From the cell containing the given text, extract its center point as (X, Y) coordinate. 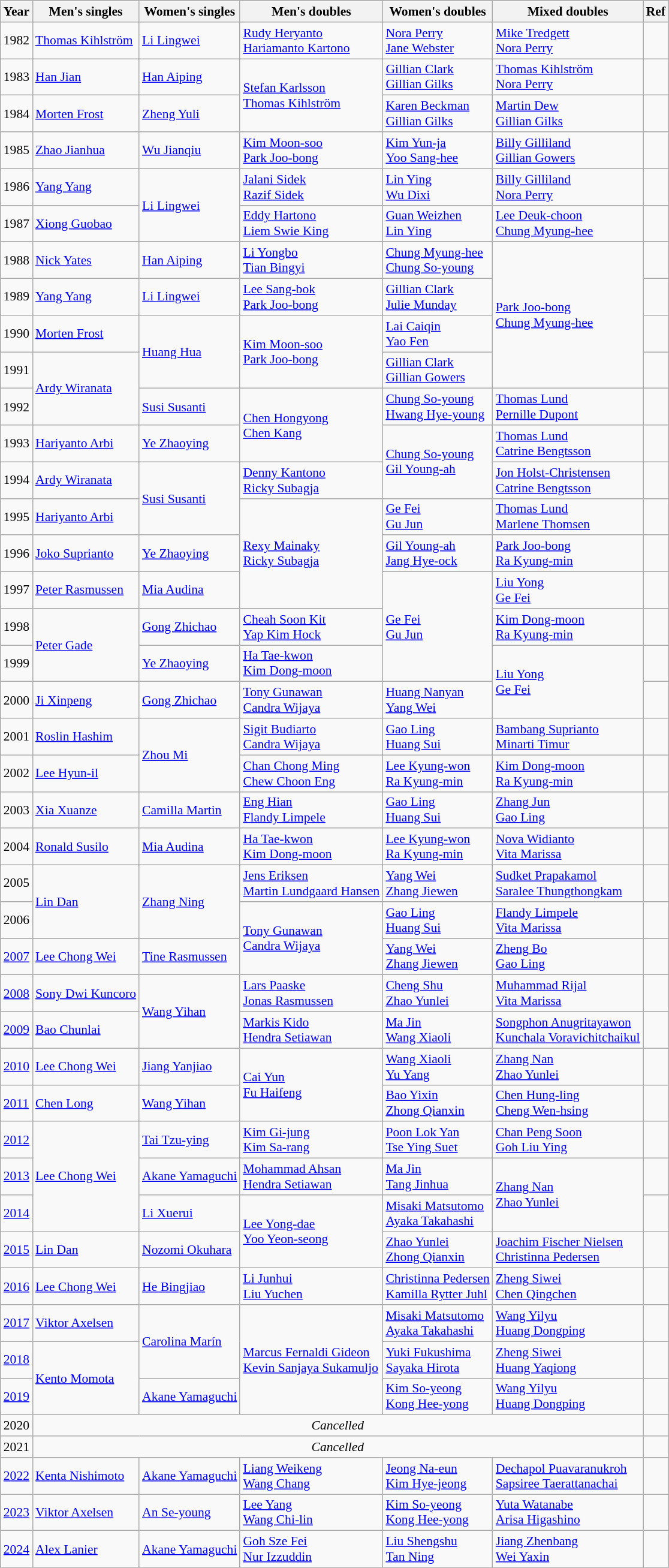
2002 (17, 774)
Lin Ying Wu Dixi (438, 187)
1998 (17, 627)
Chen Hongyong Chen Kang (311, 425)
2009 (17, 1030)
Zheng Siwei Chen Qingchen (568, 1287)
Thomas Lund Marlene Thomsen (568, 517)
Gillian Clark Julie Munday (438, 297)
Kento Momota (86, 1378)
Thomas Kihlström Nora Perry (568, 77)
Li Junhui Liu Yuchen (311, 1287)
2004 (17, 847)
Park Joo-bong Chung Myung-hee (568, 315)
Chan Peng Soon Goh Liu Ying (568, 1140)
Chung So-young Gil Young-ah (438, 462)
Thomas Kihlström (86, 41)
Denny Kantono Ricky Subagja (311, 480)
Liu Shengshu Tan Ning (438, 1549)
Peter Gade (86, 645)
Tai Tzu-ying (189, 1140)
Tine Rasmussen (189, 957)
Jeong Na-eun Kim Hye-jeong (438, 1476)
2018 (17, 1360)
Ronald Susilo (86, 847)
Chan Chong Ming Chew Choon Eng (311, 774)
He Bingjiao (189, 1287)
Jiang Zhenbang Wei Yaxin (568, 1549)
Chung Myung-hee Chung So-young (438, 260)
2017 (17, 1323)
Martin Dew Gillian Gilks (568, 114)
1990 (17, 333)
2015 (17, 1250)
Jiang Yanjiao (189, 1066)
Huang Nanyan Yang Wei (438, 700)
Kim Yun-ja Yoo Sang-hee (438, 150)
Songphon Anugritayawon Kunchala Voravichitchaikul (568, 1030)
Lee Deuk-choon Chung Myung-hee (568, 223)
2012 (17, 1140)
Zhang Jun Gao Ling (568, 809)
An Se-young (189, 1512)
Wu Jianqiu (189, 150)
Markis Kido Hendra Setiawan (311, 1030)
Chen Long (86, 1103)
Jon Holst-Christensen Catrine Bengtsson (568, 480)
Nick Yates (86, 260)
Jens Eriksen Martin Lundgaard Hansen (311, 884)
2003 (17, 809)
Thomas Lund Pernille Dupont (568, 407)
Nova Widianto Vita Marissa (568, 847)
2005 (17, 884)
Christinna Pedersen Kamilla Rytter Juhl (438, 1287)
1999 (17, 663)
Rexy Mainaky Ricky Subagja (311, 553)
Cheng Shu Zhao Yunlei (438, 993)
2011 (17, 1103)
1983 (17, 77)
2022 (17, 1476)
Ma Jin Wang Xiaoli (438, 1030)
Wang Xiaoli Yu Yang (438, 1066)
Cai Yun Fu Haifeng (311, 1085)
Year (17, 11)
Han Jian (86, 77)
1982 (17, 41)
2010 (17, 1066)
Kim Gi-jung Kim Sa-rang (311, 1140)
2020 (17, 1426)
2008 (17, 993)
Guan Weizhen Lin Ying (438, 223)
Huang Hua (189, 352)
1991 (17, 371)
Flandy Limpele Vita Marissa (568, 920)
Carolina Marín (189, 1341)
Jalani Sidek Razif Sidek (311, 187)
Lars Paaske Jonas Rasmussen (311, 993)
Eng Hian Flandy Limpele (311, 809)
2019 (17, 1396)
1984 (17, 114)
2013 (17, 1176)
Liang Weikeng Wang Chang (311, 1476)
Karen Beckman Gillian Gilks (438, 114)
Zheng Siwei Huang Yaqiong (568, 1360)
1987 (17, 223)
Ji Xinpeng (86, 700)
Women's singles (189, 11)
Yuta Watanabe Arisa Higashino (568, 1512)
Kenta Nishimoto (86, 1476)
Park Joo-bong Ra Kyung-min (568, 554)
Nora Perry Jane Webster (438, 41)
2000 (17, 700)
Peter Rasmussen (86, 590)
1997 (17, 590)
Thomas Lund Catrine Bengtsson (568, 444)
Poon Lok Yan Tse Ying Suet (438, 1140)
Bao Chunlai (86, 1030)
1986 (17, 187)
Rudy Heryanto Hariamanto Kartono (311, 41)
Lee Yang Wang Chi-lin (311, 1512)
Ma Jin Tang Jinhua (438, 1176)
1985 (17, 150)
Alex Lanier (86, 1549)
Muhammad Rijal Vita Marissa (568, 993)
1994 (17, 480)
Lee Yong-dae Yoo Yeon-seong (311, 1232)
Goh Sze Fei Nur Izzuddin (311, 1549)
Zhao Jianhua (86, 150)
Cheah Soon Kit Yap Kim Hock (311, 627)
2021 (17, 1447)
Lee Hyun-il (86, 774)
Chen Hung-ling Cheng Wen-hsing (568, 1103)
Eddy Hartono Liem Swie King (311, 223)
Nozomi Okuhara (189, 1250)
Marcus Fernaldi Gideon Kevin Sanjaya Sukamuljo (311, 1360)
Li Yongbo Tian Bingyi (311, 260)
1995 (17, 517)
Chung So-young Hwang Hye-young (438, 407)
1996 (17, 554)
1988 (17, 260)
Li Xuerui (189, 1214)
Yuki Fukushima Sayaka Hirota (438, 1360)
Sony Dwi Kuncoro (86, 993)
Zheng Yuli (189, 114)
Xiong Guobao (86, 223)
Zhao Yunlei Zhong Qianxin (438, 1250)
Women's doubles (438, 11)
Xia Xuanze (86, 809)
Camilla Martin (189, 809)
Roslin Hashim (86, 736)
1989 (17, 297)
2001 (17, 736)
2007 (17, 957)
Bambang Suprianto Minarti Timur (568, 736)
Joko Suprianto (86, 554)
Bao Yixin Zhong Qianxin (438, 1103)
2016 (17, 1287)
Joachim Fischer Nielsen Christinna Pedersen (568, 1250)
Mike Tredgett Nora Perry (568, 41)
1993 (17, 444)
Men's doubles (311, 11)
Stefan Karlsson Thomas Kihlström (311, 95)
Sigit Budiarto Candra Wijaya (311, 736)
Zhang Ning (189, 902)
Billy Gilliland Gillian Gowers (568, 150)
Lai Caiqin Yao Fen (438, 333)
Gil Young-ah Jang Hye-ock (438, 554)
Mixed doubles (568, 11)
Lee Sang-bok Park Joo-bong (311, 297)
2024 (17, 1549)
Gillian Clark Gillian Gilks (438, 77)
Billy Gilliland Nora Perry (568, 187)
Gillian Clark Gillian Gowers (438, 371)
2014 (17, 1214)
Dechapol Puavaranukroh Sapsiree Taerattanachai (568, 1476)
Ref (656, 11)
2006 (17, 920)
Sudket Prapakamol Saralee Thungthongkam (568, 884)
2023 (17, 1512)
1992 (17, 407)
Men's singles (86, 11)
Zhou Mi (189, 755)
Zheng Bo Gao Ling (568, 957)
Mohammad Ahsan Hendra Setiawan (311, 1176)
